Extract the [X, Y] coordinate from the center of the cell holding the provided text.  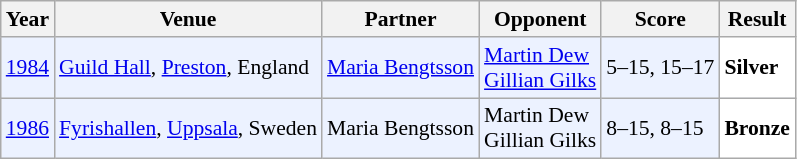
1986 [28, 128]
Opponent [540, 19]
5–15, 15–17 [660, 68]
Year [28, 19]
Score [660, 19]
8–15, 8–15 [660, 128]
Venue [188, 19]
Partner [400, 19]
1984 [28, 68]
Guild Hall, Preston, England [188, 68]
Silver [757, 68]
Result [757, 19]
Fyrishallen, Uppsala, Sweden [188, 128]
Bronze [757, 128]
